Determine the (x, y) coordinate at the center of the cell enclosing the given text.  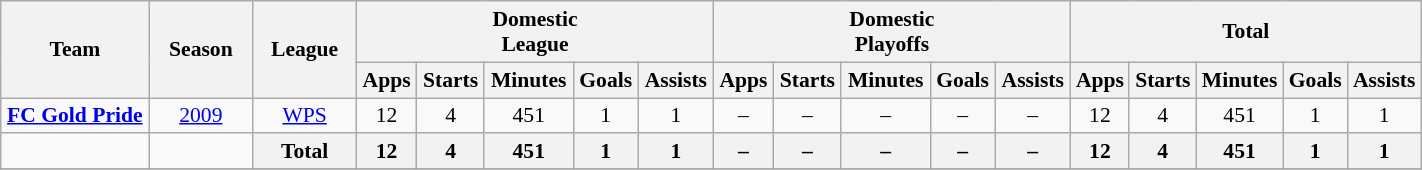
League (305, 50)
DomesticLeague (536, 32)
2009 (201, 116)
Team (75, 50)
Season (201, 50)
FC Gold Pride (75, 116)
DomesticPlayoffs (892, 32)
WPS (305, 116)
